Scan for the cell matching the given text and deliver its [x, y] coordinate at center. 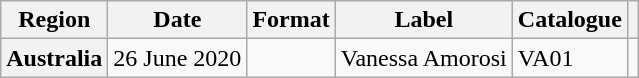
Vanessa Amorosi [424, 58]
Australia [54, 58]
Label [424, 20]
Region [54, 20]
VA01 [570, 58]
Format [291, 20]
26 June 2020 [178, 58]
Catalogue [570, 20]
Date [178, 20]
